From the cell containing the given text, extract its center point as (x, y) coordinate. 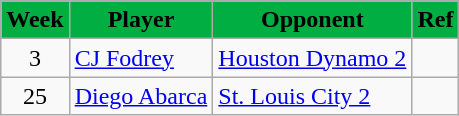
Opponent (312, 20)
Diego Abarca (141, 96)
Player (141, 20)
Houston Dynamo 2 (312, 58)
Week (35, 20)
CJ Fodrey (141, 58)
25 (35, 96)
St. Louis City 2 (312, 96)
Ref (436, 20)
3 (35, 58)
